Provide the (X, Y) coordinate of the cell's center where the given text is located.  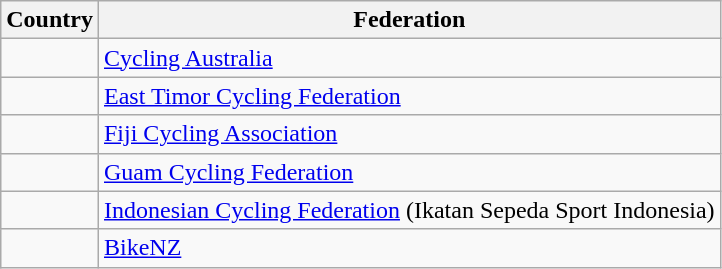
Guam Cycling Federation (409, 172)
Country (50, 20)
BikeNZ (409, 248)
East Timor Cycling Federation (409, 96)
Federation (409, 20)
Indonesian Cycling Federation (Ikatan Sepeda Sport Indonesia) (409, 210)
Cycling Australia (409, 58)
Fiji Cycling Association (409, 134)
